Return the [x, y] coordinate for the center point of the cell that contains the specified text.  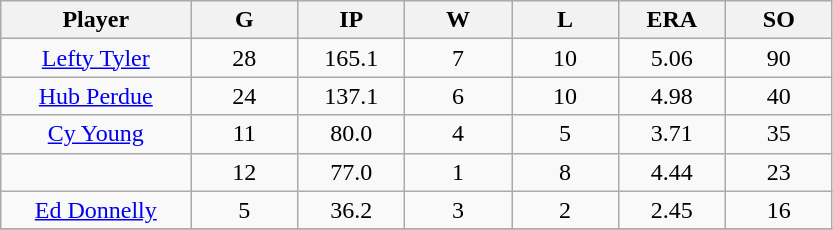
28 [244, 58]
5.06 [672, 58]
Hub Perdue [96, 96]
G [244, 20]
16 [778, 210]
77.0 [352, 172]
4 [458, 134]
8 [566, 172]
12 [244, 172]
40 [778, 96]
SO [778, 20]
4.98 [672, 96]
1 [458, 172]
165.1 [352, 58]
23 [778, 172]
90 [778, 58]
Cy Young [96, 134]
35 [778, 134]
137.1 [352, 96]
4.44 [672, 172]
11 [244, 134]
2 [566, 210]
3 [458, 210]
7 [458, 58]
ERA [672, 20]
L [566, 20]
3.71 [672, 134]
Player [96, 20]
80.0 [352, 134]
IP [352, 20]
36.2 [352, 210]
2.45 [672, 210]
Lefty Tyler [96, 58]
Ed Donnelly [96, 210]
24 [244, 96]
6 [458, 96]
W [458, 20]
